Pinpoint the cell where the given text exists, returning its (X, Y) midpoint coordinate. 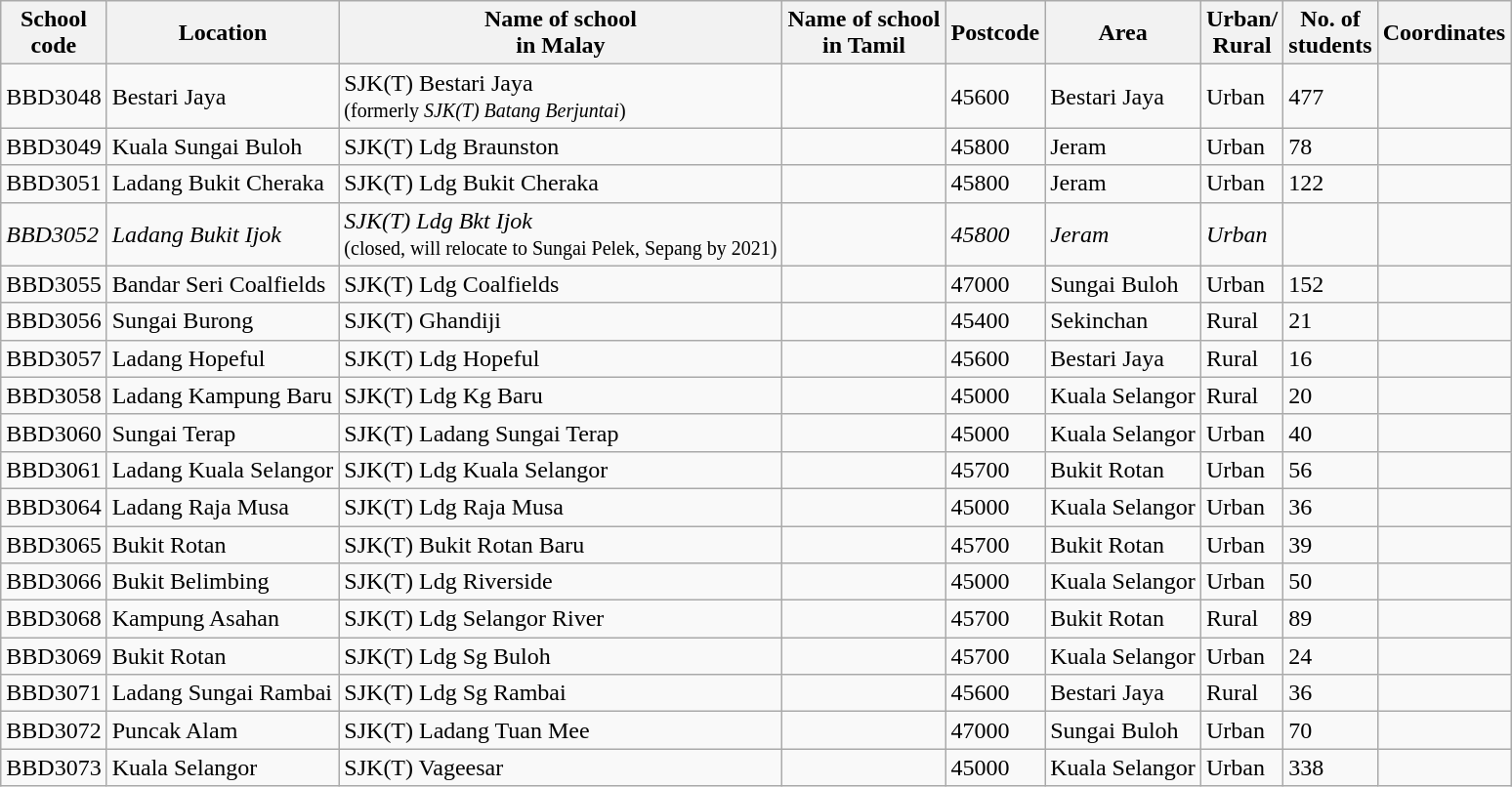
SJK(T) Ldg Kg Baru (561, 395)
152 (1330, 284)
Sungai Burong (223, 321)
SJK(T) Ldg Sg Rambai (561, 693)
SJK(T) Bukit Rotan Baru (561, 544)
Kuala Sungai Buloh (223, 146)
Coordinates (1444, 33)
Area (1123, 33)
SJK(T) Ldg Riverside (561, 582)
SJK(T) Ghandiji (561, 321)
Ladang Hopeful (223, 358)
SJK(T) Ldg Selangor River (561, 619)
BBD3048 (54, 96)
Ladang Kampung Baru (223, 395)
BBD3072 (54, 730)
Sekinchan (1123, 321)
20 (1330, 395)
Kampung Asahan (223, 619)
70 (1330, 730)
40 (1330, 433)
477 (1330, 96)
BBD3058 (54, 395)
BBD3055 (54, 284)
Ladang Sungai Rambai (223, 693)
Urban/Rural (1241, 33)
SJK(T) Vageesar (561, 767)
Ladang Raja Musa (223, 507)
Ladang Bukit Cheraka (223, 184)
SJK(T) Ldg Sg Buloh (561, 656)
SJK(T) Ladang Tuan Mee (561, 730)
SJK(T) Ladang Sungai Terap (561, 433)
SJK(T) Ldg Bukit Cheraka (561, 184)
BBD3069 (54, 656)
39 (1330, 544)
Ladang Bukit Ijok (223, 234)
BBD3051 (54, 184)
SJK(T) Ldg Bkt Ijok(closed, will relocate to Sungai Pelek, Sepang by 2021) (561, 234)
21 (1330, 321)
No. ofstudents (1330, 33)
BBD3073 (54, 767)
Bandar Seri Coalfields (223, 284)
Schoolcode (54, 33)
89 (1330, 619)
Location (223, 33)
BBD3065 (54, 544)
Bukit Belimbing (223, 582)
SJK(T) Ldg Coalfields (561, 284)
56 (1330, 470)
24 (1330, 656)
78 (1330, 146)
SJK(T) Ldg Kuala Selangor (561, 470)
Name of schoolin Malay (561, 33)
BBD3068 (54, 619)
SJK(T) Ldg Hopeful (561, 358)
BBD3071 (54, 693)
Postcode (995, 33)
50 (1330, 582)
SJK(T) Ldg Braunston (561, 146)
BBD3066 (54, 582)
338 (1330, 767)
Sungai Terap (223, 433)
BBD3060 (54, 433)
122 (1330, 184)
BBD3049 (54, 146)
Puncak Alam (223, 730)
BBD3056 (54, 321)
Ladang Kuala Selangor (223, 470)
BBD3057 (54, 358)
SJK(T) Ldg Raja Musa (561, 507)
Name of schoolin Tamil (863, 33)
BBD3064 (54, 507)
SJK(T) Bestari Jaya(formerly SJK(T) Batang Berjuntai) (561, 96)
BBD3061 (54, 470)
16 (1330, 358)
BBD3052 (54, 234)
45400 (995, 321)
